For the text-containing cell, return its midpoint in [X, Y] coordinate format. 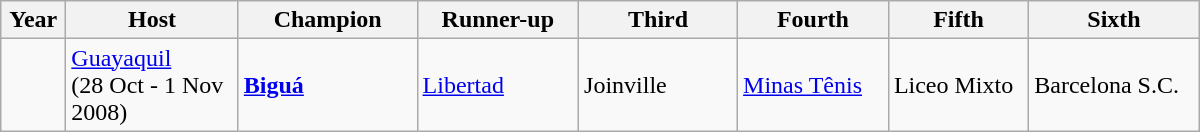
Barcelona S.C. [1114, 85]
Host [152, 20]
Runner-up [498, 20]
Minas Tênis [814, 85]
Liceo Mixto [958, 85]
Guayaquil (28 Oct - 1 Nov 2008) [152, 85]
Libertad [498, 85]
Fourth [814, 20]
Year [34, 20]
Champion [328, 20]
Fifth [958, 20]
Joinville [658, 85]
Sixth [1114, 20]
Biguá [328, 85]
Third [658, 20]
